Determine the (x, y) coordinate at the center of the cell enclosing the given text.  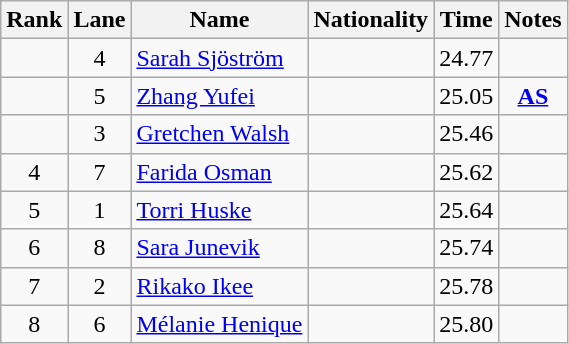
25.05 (466, 96)
Notes (533, 20)
25.64 (466, 210)
2 (100, 286)
Time (466, 20)
Gretchen Walsh (220, 134)
Farida Osman (220, 172)
Sara Junevik (220, 248)
25.78 (466, 286)
Torri Huske (220, 210)
Sarah Sjöström (220, 58)
25.80 (466, 324)
Lane (100, 20)
Rank (34, 20)
Zhang Yufei (220, 96)
3 (100, 134)
Rikako Ikee (220, 286)
25.74 (466, 248)
24.77 (466, 58)
25.62 (466, 172)
1 (100, 210)
Name (220, 20)
AS (533, 96)
Mélanie Henique (220, 324)
25.46 (466, 134)
Nationality (371, 20)
